For the text-containing cell, return its midpoint in (X, Y) coordinate format. 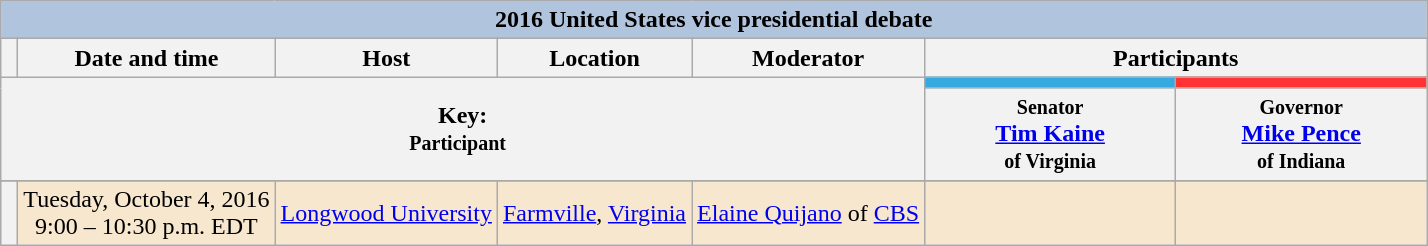
Host (386, 58)
Participants (1176, 58)
Farmville, Virginia (594, 212)
SenatorTim Kaineof Virginia (1050, 134)
Longwood University (386, 212)
Key: Participant (463, 128)
Date and time (146, 58)
Elaine Quijano of CBS (808, 212)
Moderator (808, 58)
GovernorMike Penceof Indiana (1302, 134)
Location (594, 58)
Tuesday, October 4, 20169:00 – 10:30 p.m. EDT (146, 212)
2016 United States vice presidential debate (714, 20)
